Scan for the cell matching the given text and deliver its [X, Y] coordinate at center. 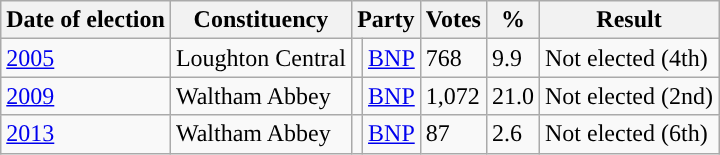
9.9 [512, 58]
2005 [86, 58]
Not elected (2nd) [630, 96]
2009 [86, 96]
1,072 [453, 96]
% [512, 20]
Not elected (4th) [630, 58]
Constituency [260, 20]
Votes [453, 20]
Party [386, 20]
2.6 [512, 134]
768 [453, 58]
Loughton Central [260, 58]
Result [630, 20]
21.0 [512, 96]
Not elected (6th) [630, 134]
87 [453, 134]
Date of election [86, 20]
2013 [86, 134]
